Find where the given text appears and provide that cell's center as (x, y) coordinate. 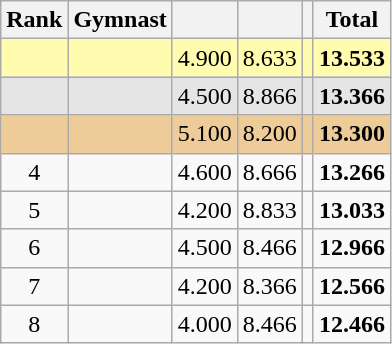
4 (34, 172)
6 (34, 248)
13.366 (352, 96)
13.533 (352, 58)
12.966 (352, 248)
Total (352, 20)
8.200 (270, 134)
12.466 (352, 324)
8.833 (270, 210)
5.100 (204, 134)
5 (34, 210)
4.000 (204, 324)
13.266 (352, 172)
7 (34, 286)
8.366 (270, 286)
12.566 (352, 286)
8.866 (270, 96)
13.300 (352, 134)
8.666 (270, 172)
4.600 (204, 172)
13.033 (352, 210)
Rank (34, 20)
Gymnast (120, 20)
8 (34, 324)
4.900 (204, 58)
8.633 (270, 58)
